Find where the given text appears and provide that cell's center as (x, y) coordinate. 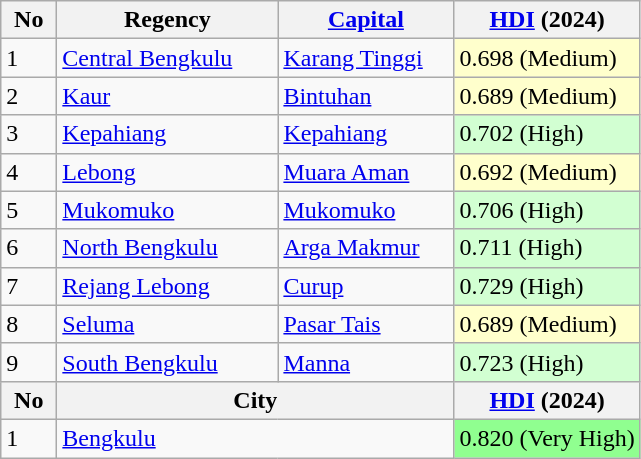
Rejang Lebong (168, 286)
Manna (366, 362)
0.711 (High) (547, 248)
5 (29, 210)
0.729 (High) (547, 286)
3 (29, 134)
City (256, 400)
8 (29, 324)
2 (29, 96)
7 (29, 286)
South Bengkulu (168, 362)
Kaur (168, 96)
Lebong (168, 172)
6 (29, 248)
0.702 (High) (547, 134)
4 (29, 172)
0.723 (High) (547, 362)
Seluma (168, 324)
0.706 (High) (547, 210)
Bengkulu (256, 438)
Capital (366, 20)
Regency (168, 20)
0.698 (Medium) (547, 58)
Curup (366, 286)
North Bengkulu (168, 248)
9 (29, 362)
Pasar Tais (366, 324)
Muara Aman (366, 172)
Central Bengkulu (168, 58)
Bintuhan (366, 96)
Arga Makmur (366, 248)
Karang Tinggi (366, 58)
0.692 (Medium) (547, 172)
0.820 (Very High) (547, 438)
